Pinpoint the cell where the given text exists, returning its [X, Y] midpoint coordinate. 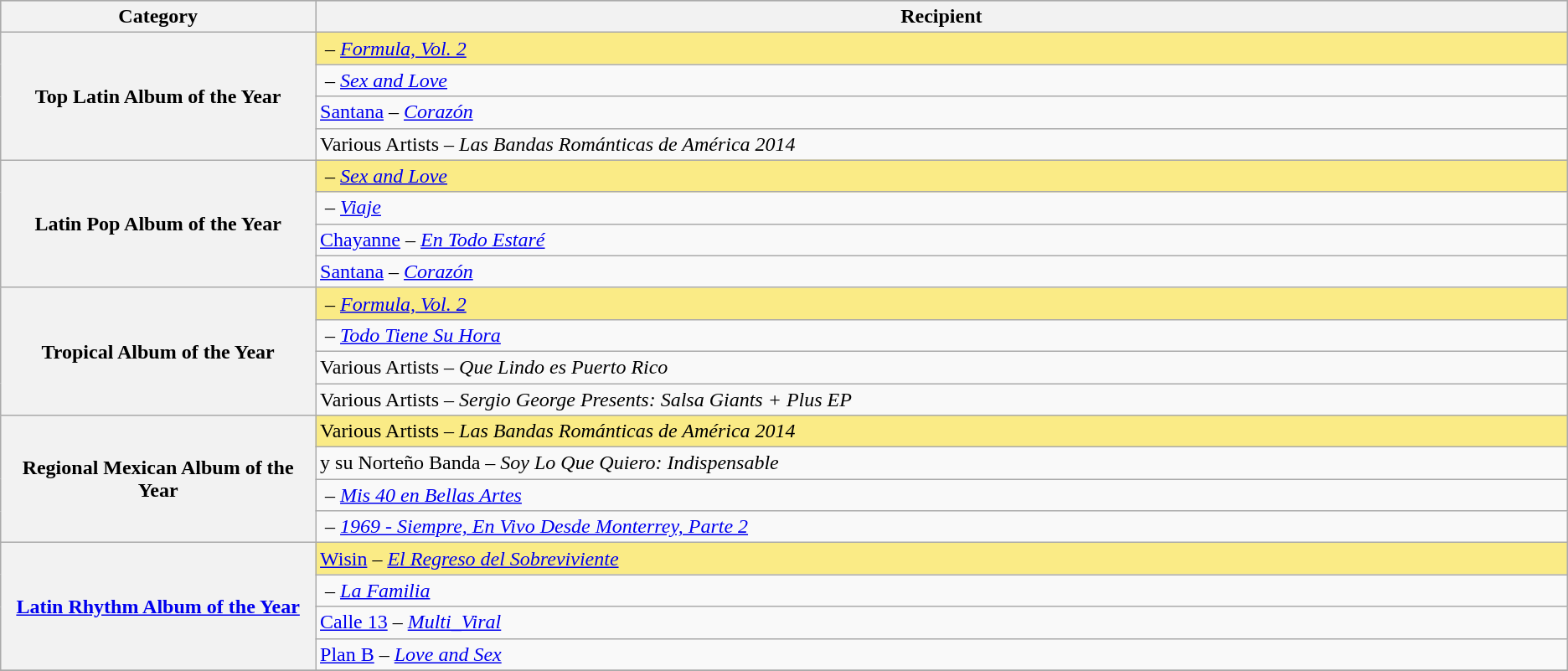
– La Familia [941, 591]
– 1969 - Siempre, En Vivo Desde Monterrey, Parte 2 [941, 527]
Recipient [941, 17]
– Todo Tiene Su Hora [941, 335]
– Mis 40 en Bellas Artes [941, 495]
Regional Mexican Album of the Year [158, 479]
Latin Rhythm Album of the Year [158, 606]
Calle 13 – Multi_Viral [941, 622]
Tropical Album of the Year [158, 351]
Category [158, 17]
Latin Pop Album of the Year [158, 224]
Chayanne – En Todo Estaré [941, 240]
– Viaje [941, 208]
y su Norteño Banda – Soy Lo Que Quiero: Indispensable [941, 463]
Various Artists – Que Lindo es Puerto Rico [941, 367]
Plan B – Love and Sex [941, 654]
Wisin – El Regreso del Sobreviviente [941, 559]
Top Latin Album of the Year [158, 96]
Various Artists – Sergio George Presents: Salsa Giants + Plus EP [941, 400]
